Identify which cell holds the provided text, then report its (X, Y) central coordinate. 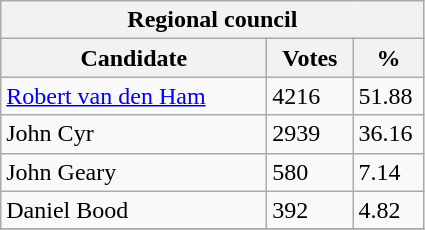
51.88 (388, 96)
4.82 (388, 210)
Daniel Bood (134, 210)
4216 (310, 96)
7.14 (388, 172)
John Geary (134, 172)
Regional council (212, 20)
392 (310, 210)
36.16 (388, 134)
Candidate (134, 58)
% (388, 58)
Votes (310, 58)
580 (310, 172)
2939 (310, 134)
John Cyr (134, 134)
Robert van den Ham (134, 96)
